Output the [x, y] coordinate of the center of the cell containing the given text.  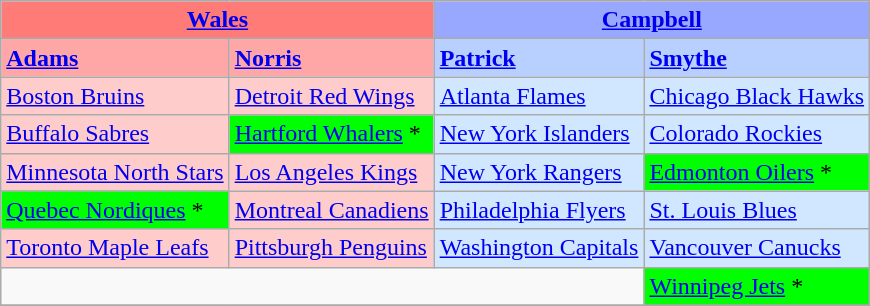
New York Islanders [539, 134]
Campbell [652, 20]
Boston Bruins [115, 96]
New York Rangers [539, 172]
Detroit Red Wings [332, 96]
Los Angeles Kings [332, 172]
Quebec Nordiques * [115, 210]
Chicago Black Hawks [757, 96]
Colorado Rockies [757, 134]
Toronto Maple Leafs [115, 248]
Buffalo Sabres [115, 134]
Wales [218, 20]
Edmonton Oilers * [757, 172]
Vancouver Canucks [757, 248]
Adams [115, 58]
Norris [332, 58]
Hartford Whalers * [332, 134]
Smythe [757, 58]
Philadelphia Flyers [539, 210]
Patrick [539, 58]
Montreal Canadiens [332, 210]
St. Louis Blues [757, 210]
Minnesota North Stars [115, 172]
Washington Capitals [539, 248]
Pittsburgh Penguins [332, 248]
Atlanta Flames [539, 96]
Winnipeg Jets * [757, 286]
